Identify which cell holds the provided text, then report its (x, y) central coordinate. 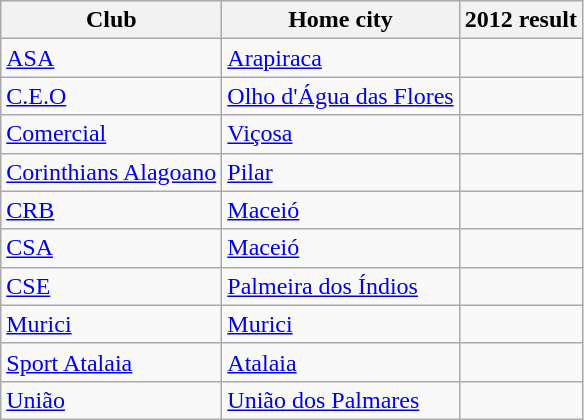
CSA (112, 248)
Home city (340, 20)
União (112, 400)
CRB (112, 210)
Olho d'Água das Flores (340, 96)
Comercial (112, 134)
Arapiraca (340, 58)
Palmeira dos Índios (340, 286)
Atalaia (340, 362)
Pilar (340, 172)
C.E.O (112, 96)
2012 result (520, 20)
ASA (112, 58)
Corinthians Alagoano (112, 172)
União dos Palmares (340, 400)
Viçosa (340, 134)
Club (112, 20)
CSE (112, 286)
Sport Atalaia (112, 362)
